Output the (X, Y) coordinate of the center of the cell containing the given text.  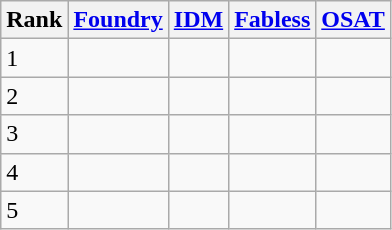
IDM (198, 20)
3 (34, 134)
2 (34, 96)
4 (34, 172)
Fabless (272, 20)
OSAT (354, 20)
1 (34, 58)
Rank (34, 20)
5 (34, 210)
Foundry (118, 20)
